Find where the given text appears and provide that cell's center as (X, Y) coordinate. 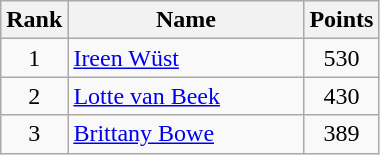
389 (342, 134)
530 (342, 58)
Name (186, 20)
430 (342, 96)
Rank (34, 20)
Ireen Wüst (186, 58)
2 (34, 96)
1 (34, 58)
Brittany Bowe (186, 134)
Points (342, 20)
Lotte van Beek (186, 96)
3 (34, 134)
